Detect which cell encompasses the target text, then output its [x, y] center coordinate. 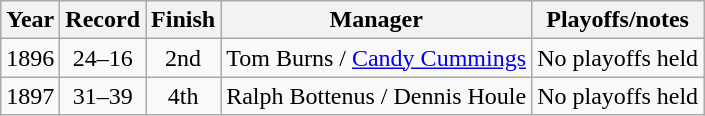
31–39 [103, 96]
2nd [184, 58]
Finish [184, 20]
Record [103, 20]
1897 [30, 96]
1896 [30, 58]
Playoffs/notes [618, 20]
4th [184, 96]
Tom Burns / Candy Cummings [376, 58]
Ralph Bottenus / Dennis Houle [376, 96]
24–16 [103, 58]
Manager [376, 20]
Year [30, 20]
